Determine the [x, y] coordinate at the center of the cell enclosing the given text.  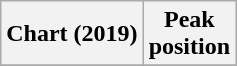
Peakposition [189, 34]
Chart (2019) [72, 34]
